Detect which cell encompasses the target text, then output its [x, y] center coordinate. 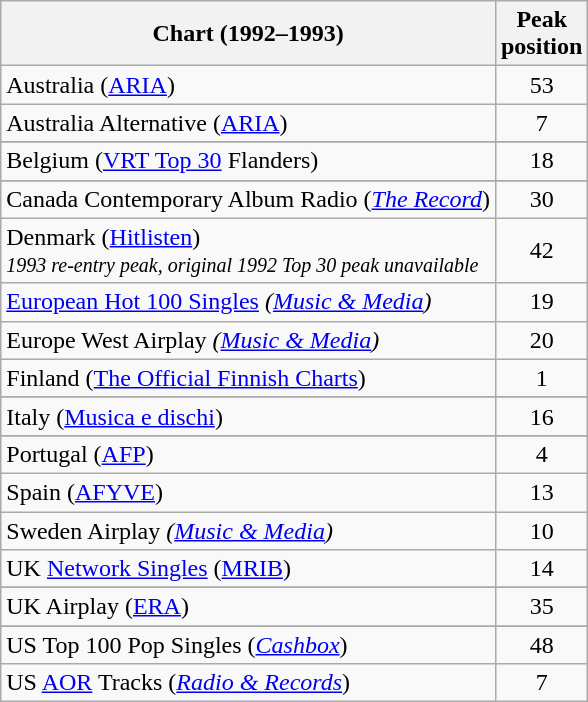
Italy (Musica e dischi) [248, 416]
1 [541, 378]
Finland (The Official Finnish Charts) [248, 378]
35 [541, 607]
US AOR Tracks (Radio & Records) [248, 683]
10 [541, 531]
20 [541, 340]
30 [541, 199]
16 [541, 416]
19 [541, 302]
Europe West Airplay (Music & Media) [248, 340]
UK Network Singles (MRIB) [248, 569]
Australia (ARIA) [248, 85]
Spain (AFYVE) [248, 492]
18 [541, 161]
Portugal (AFP) [248, 454]
13 [541, 492]
US Top 100 Pop Singles (Cashbox) [248, 645]
Denmark (Hitlisten)1993 re-entry peak, original 1992 Top 30 peak unavailable [248, 250]
Australia Alternative (ARIA) [248, 123]
14 [541, 569]
Canada Contemporary Album Radio (The Record) [248, 199]
42 [541, 250]
Chart (1992–1993) [248, 34]
48 [541, 645]
Peakposition [541, 34]
European Hot 100 Singles (Music & Media) [248, 302]
53 [541, 85]
Belgium (VRT Top 30 Flanders) [248, 161]
Sweden Airplay (Music & Media) [248, 531]
4 [541, 454]
UK Airplay (ERA) [248, 607]
